Detect which cell encompasses the target text, then output its (x, y) center coordinate. 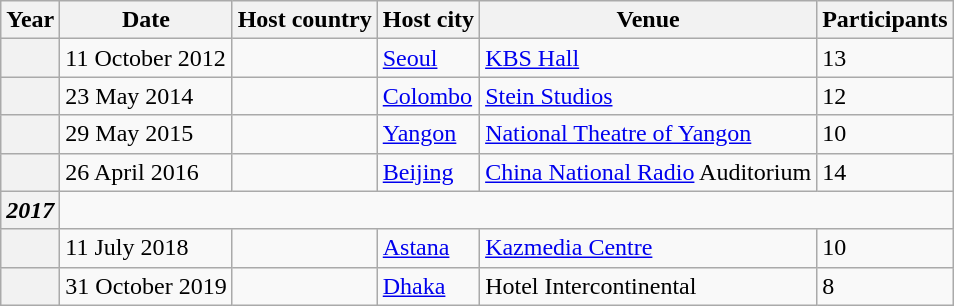
26 April 2016 (146, 172)
8 (885, 286)
China National Radio Auditorium (648, 172)
11 July 2018 (146, 248)
12 (885, 96)
11 October 2012 (146, 58)
13 (885, 58)
Beijing (428, 172)
Kazmedia Centre (648, 248)
2017 (30, 210)
Dhaka (428, 286)
Participants (885, 20)
National Theatre of Yangon (648, 134)
Colombo (428, 96)
29 May 2015 (146, 134)
Host city (428, 20)
23 May 2014 (146, 96)
14 (885, 172)
Stein Studios (648, 96)
31 October 2019 (146, 286)
Yangon (428, 134)
Host country (304, 20)
Astana (428, 248)
Hotel Intercontinental (648, 286)
Seoul (428, 58)
Venue (648, 20)
Year (30, 20)
Date (146, 20)
KBS Hall (648, 58)
